Extract the (x, y) coordinate from the center of the cell holding the provided text.  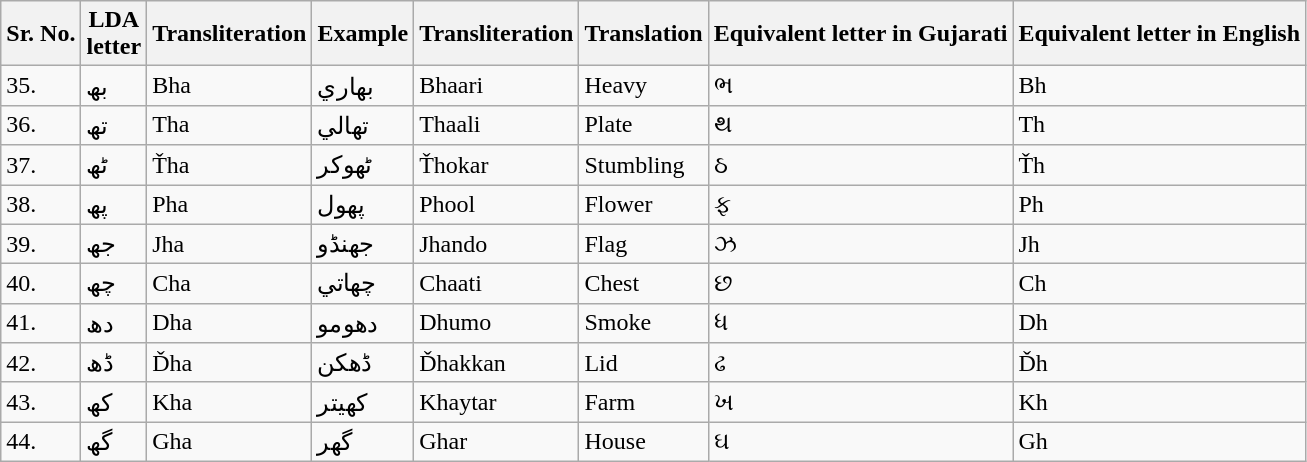
Kha (230, 402)
Sr. No. (41, 34)
Bha (230, 86)
36. (41, 125)
Cha (230, 284)
ڈهكن (363, 363)
Jh (1160, 244)
Tha (230, 125)
ઠ (860, 165)
ખ (860, 402)
Chaati (496, 284)
Dha (230, 323)
Heavy (644, 86)
44. (41, 442)
گھر (363, 442)
Ťh (1160, 165)
Flower (644, 204)
چھ (114, 284)
Th (1160, 125)
ٹھوکر (363, 165)
39. (41, 244)
ڈھ (114, 363)
થ (860, 125)
Ťha (230, 165)
ફ (860, 204)
40. (41, 284)
Jhando (496, 244)
پھ (114, 204)
42. (41, 363)
Ghar (496, 442)
Khaytar (496, 402)
Equivalent letter in English (1160, 34)
Kh (1160, 402)
LDAletter (114, 34)
تھ (114, 125)
Bh (1160, 86)
تھالي (363, 125)
پھول (363, 204)
41. (41, 323)
Ďha (230, 363)
Jha (230, 244)
Thaali (496, 125)
35. (41, 86)
38. (41, 204)
Ďh (1160, 363)
ભ (860, 86)
Translation (644, 34)
ધ (860, 323)
ઘ (860, 442)
Gh (1160, 442)
جھنڈو (363, 244)
دهومو (363, 323)
Ďhakkan (496, 363)
Farm (644, 402)
Dh (1160, 323)
છ (860, 284)
37. (41, 165)
Smoke (644, 323)
Dhumo (496, 323)
Lid (644, 363)
Chest (644, 284)
Phool (496, 204)
كھ (114, 402)
Bhaari (496, 86)
دھ (114, 323)
Plate (644, 125)
Gha (230, 442)
Pha (230, 204)
بھاري (363, 86)
جھ (114, 244)
Flag (644, 244)
چھاتي (363, 284)
ઢ (860, 363)
Equivalent letter in Gujarati (860, 34)
ٹھ (114, 165)
بھ (114, 86)
گھ (114, 442)
Ťhokar (496, 165)
Stumbling (644, 165)
Ph (1160, 204)
كھيتر (363, 402)
House (644, 442)
43. (41, 402)
ઝ (860, 244)
Example (363, 34)
Ch (1160, 284)
